Capture the cell that displays the provided text and extract its [x, y] central coordinate. 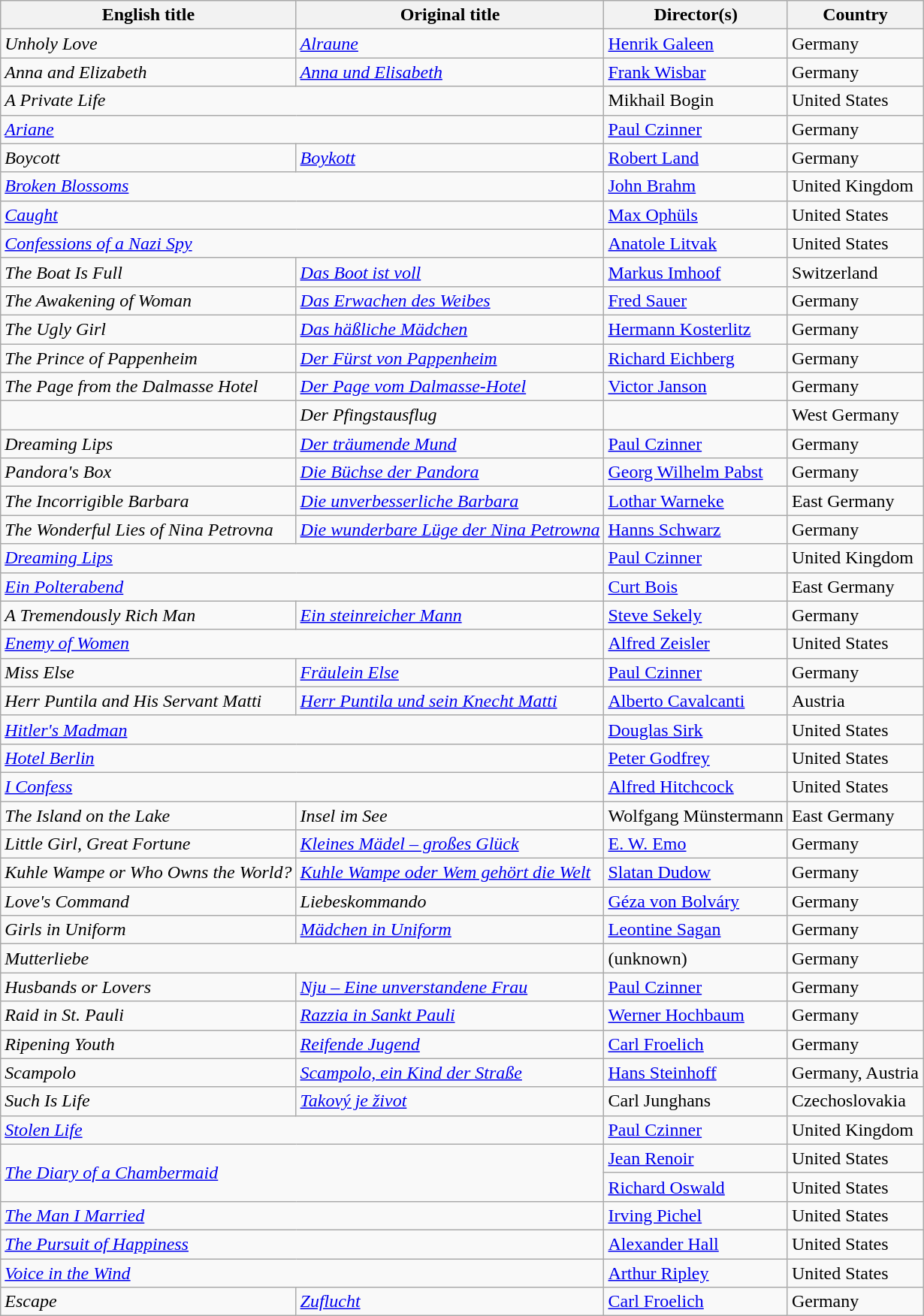
Escape [149, 1302]
The Wonderful Lies of Nina Petrovna [149, 530]
Scampolo, ein Kind der Straße [450, 1073]
The Awakening of Woman [149, 300]
Scampolo [149, 1073]
Fred Sauer [696, 300]
The Incorrigible Barbara [149, 501]
Nju – Eine unverstandene Frau [450, 987]
Die Büchse der Pandora [450, 472]
Das Boot ist voll [450, 272]
Alfred Zeisler [696, 644]
Original title [450, 15]
Ein Polterabend [302, 587]
Switzerland [855, 272]
Hermann Kosterlitz [696, 329]
Leontine Sagan [696, 930]
Markus Imhoof [696, 272]
Zuflucht [450, 1302]
Kuhle Wampe oder Wem gehört die Welt [450, 873]
Der Pfingstausflug [450, 415]
Hitler's Madman [302, 729]
Victor Janson [696, 387]
Raid in St. Pauli [149, 1016]
Alfred Hitchcock [696, 786]
A Private Life [302, 101]
Boycott [149, 158]
Broken Blossoms [302, 186]
Ariane [302, 129]
Czechoslovakia [855, 1101]
The Boat Is Full [149, 272]
E. W. Emo [696, 844]
Mädchen in Uniform [450, 930]
Such Is Life [149, 1101]
Stolen Life [302, 1130]
The Pursuit of Happiness [302, 1244]
Insel im See [450, 815]
Werner Hochbaum [696, 1016]
Mikhail Bogin [696, 101]
Georg Wilhelm Pabst [696, 472]
(unknown) [696, 958]
The Man I Married [302, 1215]
Das Erwachen des Weibes [450, 300]
Fräulein Else [450, 672]
Girls in Uniform [149, 930]
Peter Godfrey [696, 758]
Irving Pichel [696, 1215]
The Diary of a Chambermaid [302, 1173]
Anna and Elizabeth [149, 72]
Anatole Litvak [696, 243]
Hanns Schwarz [696, 530]
Husbands or Lovers [149, 987]
Liebeskommando [450, 901]
Frank Wisbar [696, 72]
Richard Oswald [696, 1187]
Director(s) [696, 15]
John Brahm [696, 186]
Die wunderbare Lüge der Nina Petrowna [450, 530]
Kleines Mädel – großes Glück [450, 844]
A Tremendously Rich Man [149, 615]
Miss Else [149, 672]
Alraune [450, 44]
Hotel Berlin [302, 758]
Der Page vom Dalmasse-Hotel [450, 387]
Der Fürst von Pappenheim [450, 358]
Douglas Sirk [696, 729]
Alberto Cavalcanti [696, 701]
Unholy Love [149, 44]
Germany, Austria [855, 1073]
Slatan Dudow [696, 873]
West Germany [855, 415]
Der träumende Mund [450, 444]
Robert Land [696, 158]
Steve Sekely [696, 615]
Das häßliche Mädchen [450, 329]
Herr Puntila und sein Knecht Matti [450, 701]
Little Girl, Great Fortune [149, 844]
Jean Renoir [696, 1158]
Country [855, 15]
Carl Junghans [696, 1101]
The Island on the Lake [149, 815]
Alexander Hall [696, 1244]
Voice in the Wind [302, 1273]
Géza von Bolváry [696, 901]
Anna und Elisabeth [450, 72]
Boykott [450, 158]
Enemy of Women [302, 644]
Confessions of a Nazi Spy [302, 243]
Die unverbesserliche Barbara [450, 501]
Wolfgang Münstermann [696, 815]
I Confess [302, 786]
Arthur Ripley [696, 1273]
Ripening Youth [149, 1044]
Austria [855, 701]
The Prince of Pappenheim [149, 358]
English title [149, 15]
Henrik Galeen [696, 44]
The Page from the Dalmasse Hotel [149, 387]
Herr Puntila and His Servant Matti [149, 701]
Reifende Jugend [450, 1044]
Max Ophüls [696, 215]
Pandora's Box [149, 472]
Curt Bois [696, 587]
Takový je život [450, 1101]
Lothar Warneke [696, 501]
The Ugly Girl [149, 329]
Hans Steinhoff [696, 1073]
Kuhle Wampe or Who Owns the World? [149, 873]
Caught [302, 215]
Ein steinreicher Mann [450, 615]
Love's Command [149, 901]
Mutterliebe [302, 958]
Richard Eichberg [696, 358]
Razzia in Sankt Pauli [450, 1016]
